From the cell containing the given text, extract its center point as (X, Y) coordinate. 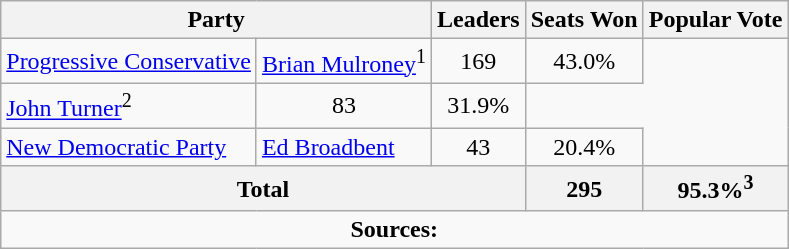
John Turner2 (129, 106)
169 (478, 62)
New Democratic Party (129, 147)
43 (478, 147)
Ed Broadbent (344, 147)
20.4% (584, 147)
Sources: (394, 230)
83 (344, 106)
Seats Won (584, 20)
Leaders (478, 20)
295 (584, 188)
Party (216, 20)
Progressive Conservative (129, 62)
Brian Mulroney1 (344, 62)
Total (263, 188)
95.3%3 (716, 188)
Popular Vote (716, 20)
43.0% (584, 62)
31.9% (478, 106)
